Return [X, Y] of the center of cell containing provided text 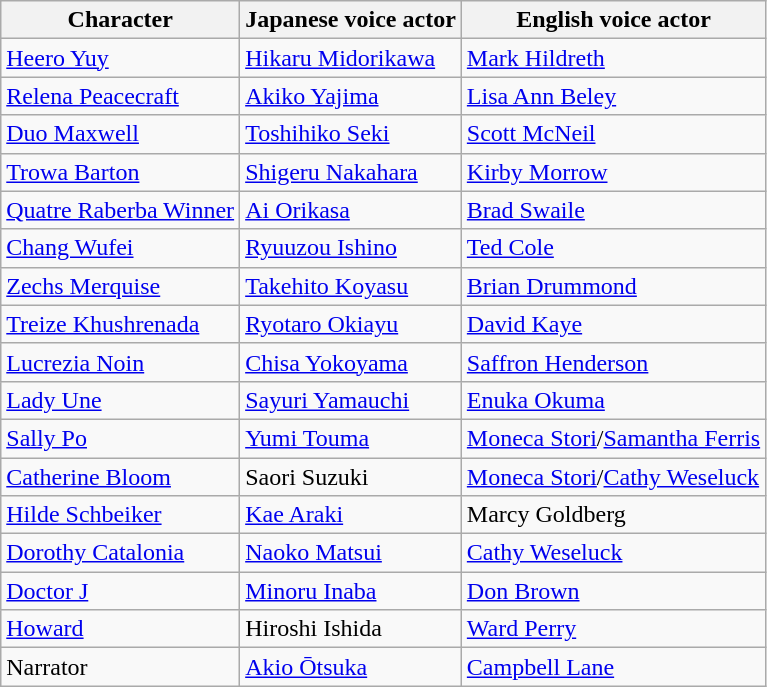
Trowa Barton [120, 172]
Zechs Merquise [120, 286]
Hilde Schbeiker [120, 515]
Scott McNeil [613, 134]
English voice actor [613, 20]
Treize Khushrenada [120, 324]
Relena Peacecraft [120, 96]
Hikaru Midorikawa [351, 58]
Ward Perry [613, 629]
Lisa Ann Beley [613, 96]
Campbell Lane [613, 667]
David Kaye [613, 324]
Narrator [120, 667]
Duo Maxwell [120, 134]
Chang Wufei [120, 248]
Mark Hildreth [613, 58]
Ryuuzou Ishino [351, 248]
Toshihiko Seki [351, 134]
Minoru Inaba [351, 591]
Moneca Stori/Samantha Ferris [613, 438]
Ryotaro Okiayu [351, 324]
Marcy Goldberg [613, 515]
Kae Araki [351, 515]
Sally Po [120, 438]
Lady Une [120, 400]
Enuka Okuma [613, 400]
Heero Yuy [120, 58]
Naoko Matsui [351, 553]
Shigeru Nakahara [351, 172]
Dorothy Catalonia [120, 553]
Moneca Stori/Cathy Weseluck [613, 477]
Saffron Henderson [613, 362]
Character [120, 20]
Hiroshi Ishida [351, 629]
Akio Ōtsuka [351, 667]
Brad Swaile [613, 210]
Quatre Raberba Winner [120, 210]
Ted Cole [613, 248]
Takehito Koyasu [351, 286]
Japanese voice actor [351, 20]
Saori Suzuki [351, 477]
Howard [120, 629]
Doctor J [120, 591]
Akiko Yajima [351, 96]
Cathy Weseluck [613, 553]
Yumi Touma [351, 438]
Catherine Bloom [120, 477]
Sayuri Yamauchi [351, 400]
Lucrezia Noin [120, 362]
Chisa Yokoyama [351, 362]
Kirby Morrow [613, 172]
Don Brown [613, 591]
Brian Drummond [613, 286]
Ai Orikasa [351, 210]
